Return the (x, y) coordinate for the center point of the cell that contains the specified text.  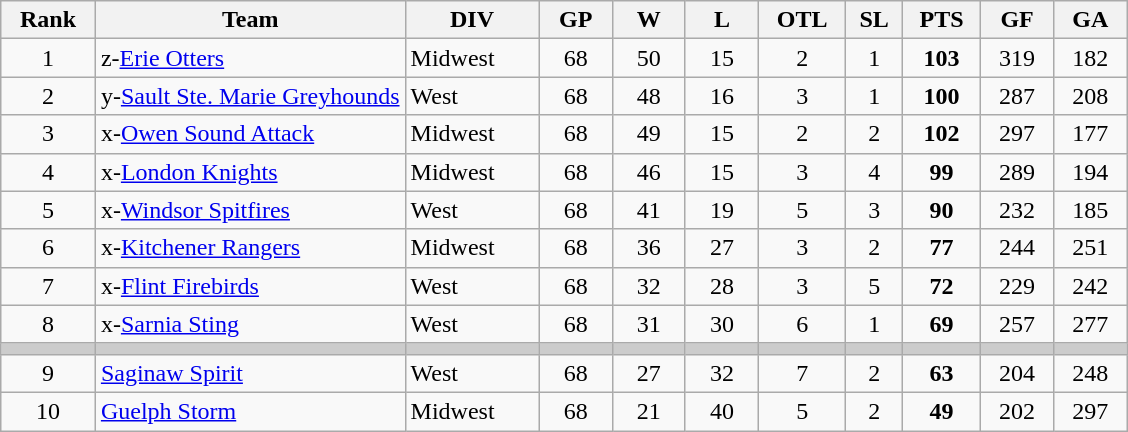
185 (1090, 210)
48 (648, 96)
30 (722, 324)
72 (942, 286)
9 (48, 373)
99 (942, 172)
244 (1016, 248)
204 (1016, 373)
277 (1090, 324)
208 (1090, 96)
16 (722, 96)
PTS (942, 20)
232 (1016, 210)
202 (1016, 411)
50 (648, 58)
x-London Knights (250, 172)
41 (648, 210)
289 (1016, 172)
GP (576, 20)
10 (48, 411)
21 (648, 411)
Team (250, 20)
x-Sarnia Sting (250, 324)
46 (648, 172)
Guelph Storm (250, 411)
77 (942, 248)
248 (1090, 373)
8 (48, 324)
103 (942, 58)
x-Kitchener Rangers (250, 248)
90 (942, 210)
19 (722, 210)
Saginaw Spirit (250, 373)
36 (648, 248)
257 (1016, 324)
Rank (48, 20)
W (648, 20)
L (722, 20)
102 (942, 134)
194 (1090, 172)
242 (1090, 286)
229 (1016, 286)
x-Flint Firebirds (250, 286)
28 (722, 286)
287 (1016, 96)
182 (1090, 58)
x-Owen Sound Attack (250, 134)
GA (1090, 20)
z-Erie Otters (250, 58)
SL (874, 20)
DIV (472, 20)
40 (722, 411)
319 (1016, 58)
31 (648, 324)
177 (1090, 134)
GF (1016, 20)
OTL (802, 20)
69 (942, 324)
63 (942, 373)
100 (942, 96)
x-Windsor Spitfires (250, 210)
y-Sault Ste. Marie Greyhounds (250, 96)
251 (1090, 248)
